For the text-containing cell, return its midpoint in (x, y) coordinate format. 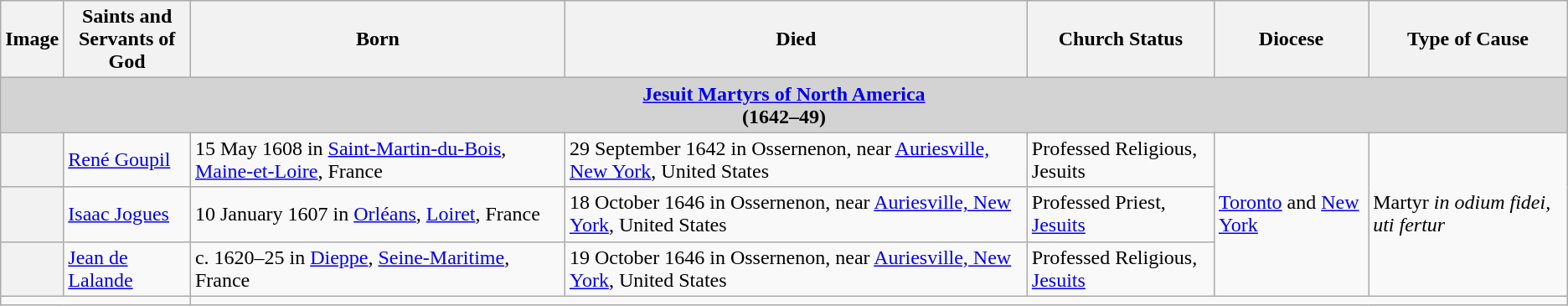
Church Status (1121, 39)
19 October 1646 in Ossernenon, near Auriesville, New York, United States (796, 268)
Isaac Jogues (127, 215)
Professed Priest, Jesuits (1121, 215)
Diocese (1291, 39)
Toronto and New York (1291, 215)
18 October 1646 in Ossernenon, near Auriesville, New York, United States (796, 215)
c. 1620–25 in Dieppe, Seine-Maritime, France (377, 268)
Image (32, 39)
Died (796, 39)
René Goupil (127, 159)
10 January 1607 in Orléans, Loiret, France (377, 215)
15 May 1608 in Saint-Martin-du-Bois, Maine-et-Loire, France (377, 159)
Martyr in odium fidei, uti fertur (1468, 215)
Born (377, 39)
29 September 1642 in Ossernenon, near Auriesville, New York, United States (796, 159)
Jesuit Martyrs of North America (1642–49) (784, 106)
Type of Cause (1468, 39)
Saints andServants of God (127, 39)
Jean de Lalande (127, 268)
